Output the (X, Y) coordinate of the center of the cell containing the given text.  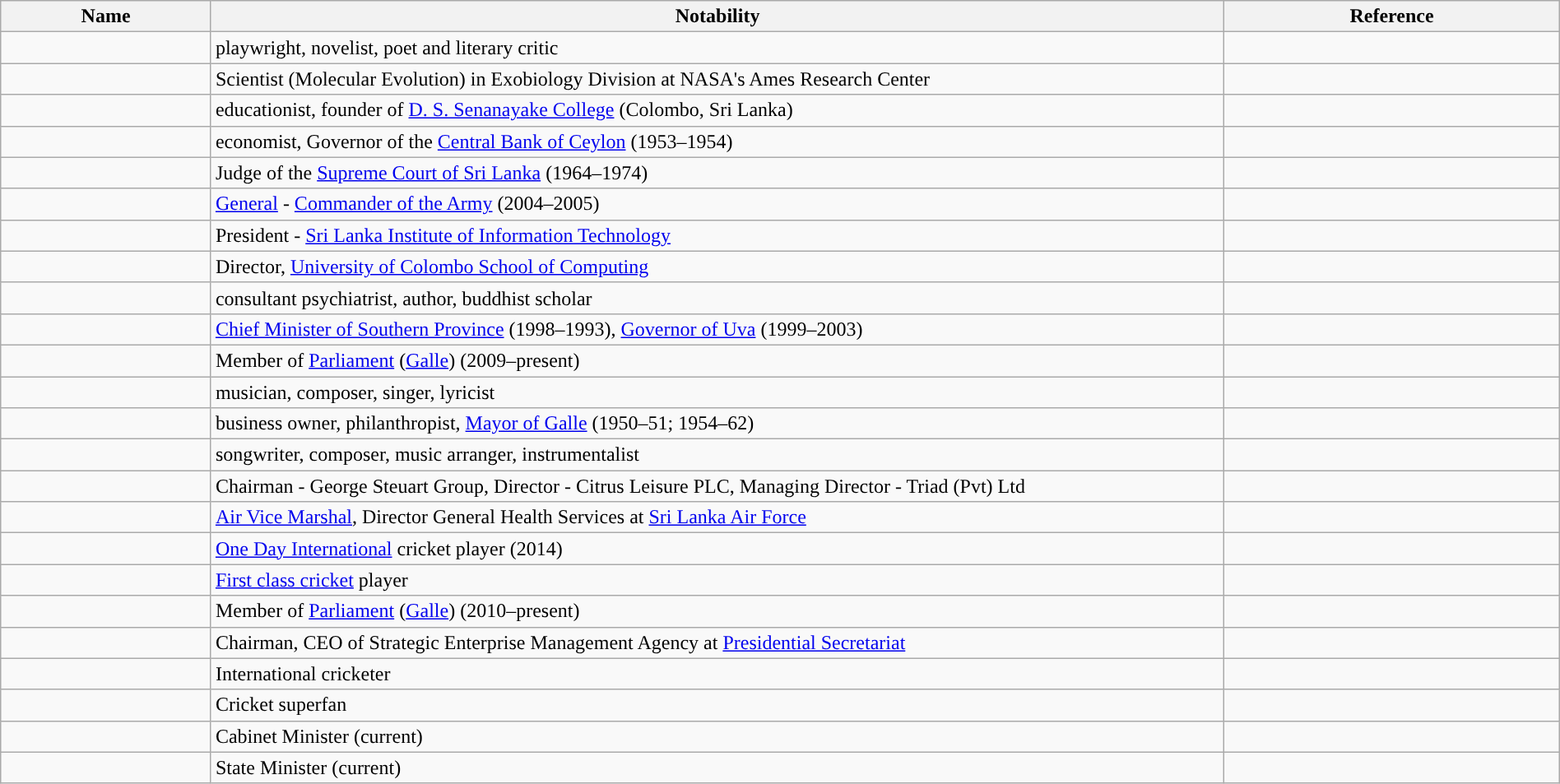
educationist, founder of D. S. Senanayake College (Colombo, Sri Lanka) (717, 110)
International cricketer (717, 674)
Name (106, 16)
General - Commander of the Army (2004–2005) (717, 204)
Director, University of Colombo School of Computing (717, 267)
economist, Governor of the Central Bank of Ceylon (1953–1954) (717, 141)
playwright, novelist, poet and literary critic (717, 48)
musician, composer, singer, lyricist (717, 392)
Chairman, CEO of Strategic Enterprise Management Agency at Presidential Secretariat (717, 643)
One Day International cricket player (2014) (717, 549)
State Minister (current) (717, 768)
consultant psychiatrist, author, buddhist scholar (717, 298)
Cabinet Minister (current) (717, 736)
Notability (717, 16)
Cricket superfan (717, 705)
Judge of the Supreme Court of Sri Lanka (1964–1974) (717, 173)
Member of Parliament (Galle) (2009–present) (717, 360)
business owner, philanthropist, Mayor of Galle (1950–51; 1954–62) (717, 424)
President - Sri Lanka Institute of Information Technology (717, 235)
Member of Parliament (Galle) (2010–present) (717, 611)
Reference (1392, 16)
Chairman - George Steuart Group, Director - Citrus Leisure PLC, Managing Director - Triad (Pvt) Ltd (717, 486)
Scientist (Molecular Evolution) in Exobiology Division at NASA's Ames Research Center (717, 79)
Chief Minister of Southern Province (1998–1993), Governor of Uva (1999–2003) (717, 329)
First class cricket player (717, 580)
songwriter, composer, music arranger, instrumentalist (717, 455)
Air Vice Marshal, Director General Health Services at Sri Lanka Air Force (717, 517)
